Scan for the cell matching the given text and deliver its (X, Y) coordinate at center. 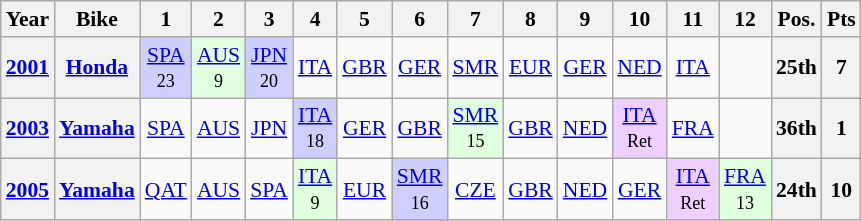
JPN (269, 128)
Honda (97, 68)
2005 (28, 190)
Pos. (796, 19)
ITA18 (315, 128)
QAT (166, 190)
12 (745, 19)
CZE (476, 190)
SPA23 (166, 68)
2 (218, 19)
SMR15 (476, 128)
3 (269, 19)
6 (420, 19)
FRA13 (745, 190)
11 (693, 19)
Pts (842, 19)
AUS9 (218, 68)
36th (796, 128)
4 (315, 19)
25th (796, 68)
Year (28, 19)
ITA9 (315, 190)
JPN20 (269, 68)
2001 (28, 68)
5 (364, 19)
24th (796, 190)
SMR16 (420, 190)
9 (585, 19)
2003 (28, 128)
FRA (693, 128)
Bike (97, 19)
SMR (476, 68)
8 (530, 19)
